Provide the [x, y] coordinate of the cell's center where the given text is located.  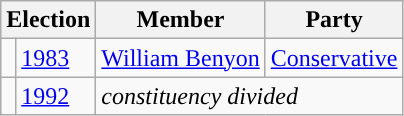
William Benyon [180, 58]
Election [48, 20]
Member [180, 20]
Party [334, 20]
constituency divided [250, 96]
1983 [56, 58]
1992 [56, 96]
Conservative [334, 58]
